Detect which cell encompasses the target text, then output its [X, Y] center coordinate. 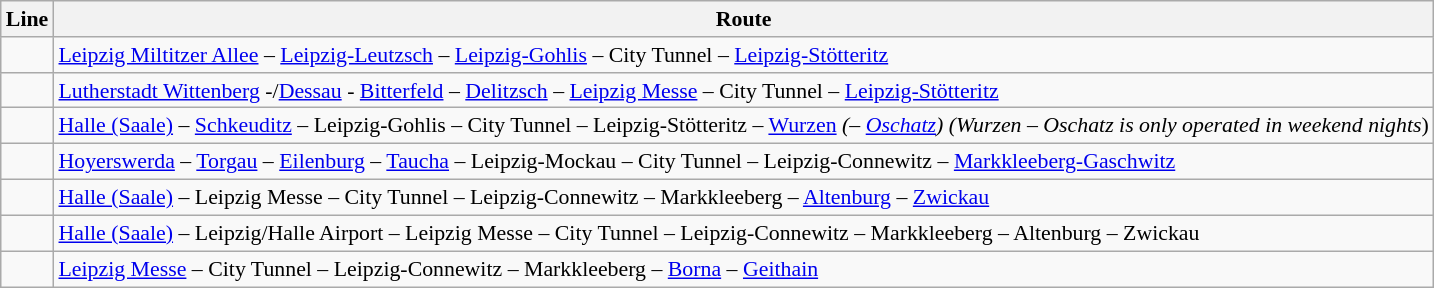
Hoyerswerda – Torgau – Eilenburg – Taucha – Leipzig-Mockau – City Tunnel – Leipzig-Connewitz – Markkleeberg-Gaschwitz [743, 161]
Halle (Saale) – Leipzig Messe – City Tunnel – Leipzig-Connewitz – Markkleeberg – Altenburg – Zwickau [743, 197]
Halle (Saale) – Leipzig/Halle Airport – Leipzig Messe – City Tunnel – Leipzig-Connewitz – Markkleeberg – Altenburg – Zwickau [743, 233]
Leipzig Miltitzer Allee – Leipzig-Leutzsch – Leipzig-Gohlis – City Tunnel – Leipzig-Stötteritz [743, 54]
Line [28, 18]
Lutherstadt Wittenberg -/Dessau - Bitterfeld – Delitzsch – Leipzig Messe – City Tunnel – Leipzig-Stötteritz [743, 90]
Leipzig Messe – City Tunnel – Leipzig-Connewitz – Markkleeberg – Borna – Geithain [743, 268]
Route [743, 18]
